Identify which cell holds the provided text, then report its (x, y) central coordinate. 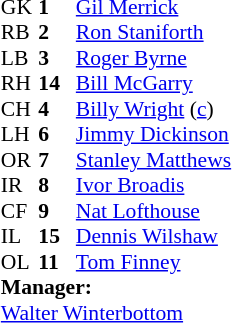
OR (20, 160)
2 (57, 33)
7 (57, 160)
RB (20, 33)
IR (20, 185)
LH (20, 135)
8 (57, 185)
Dennis Wilshaw (154, 237)
Manager: (116, 287)
Billy Wright (c) (154, 109)
14 (57, 83)
6 (57, 135)
11 (57, 262)
RH (20, 83)
Tom Finney (154, 262)
Ivor Broadis (154, 185)
Bill McGarry (154, 83)
CF (20, 211)
3 (57, 58)
4 (57, 109)
LB (20, 58)
OL (20, 262)
Ron Staniforth (154, 33)
9 (57, 211)
CH (20, 109)
Jimmy Dickinson (154, 135)
15 (57, 237)
Nat Lofthouse (154, 211)
IL (20, 237)
Roger Byrne (154, 58)
Stanley Matthews (154, 160)
